Extract the [X, Y] coordinate from the center of the cell holding the provided text.  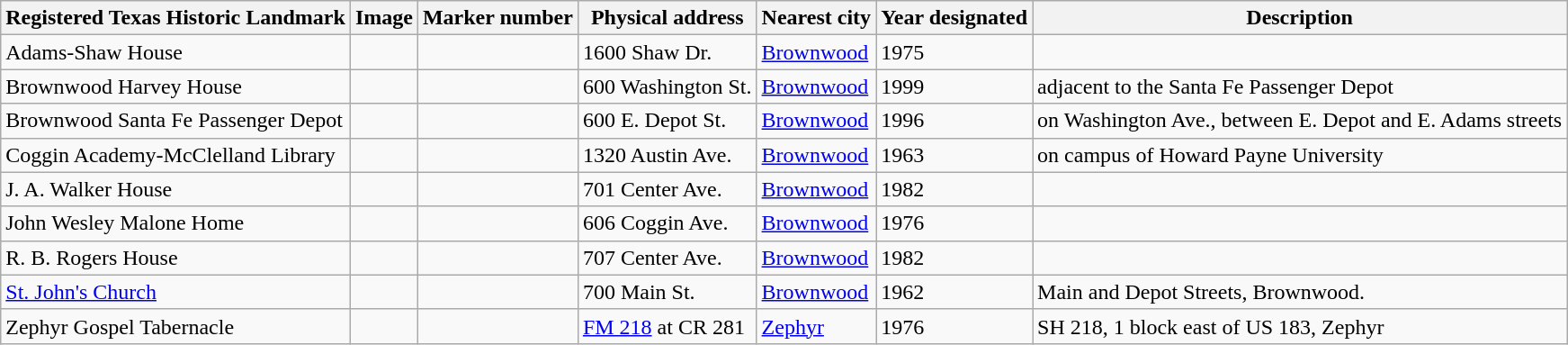
1600 Shaw Dr. [668, 52]
R. B. Rogers House [176, 258]
1963 [954, 155]
St. John's Church [176, 292]
FM 218 at CR 281 [668, 326]
Main and Depot Streets, Brownwood. [1300, 292]
Nearest city [817, 18]
1999 [954, 86]
Brownwood Santa Fe Passenger Depot [176, 121]
1975 [954, 52]
700 Main St. [668, 292]
adjacent to the Santa Fe Passenger Depot [1300, 86]
John Wesley Malone Home [176, 223]
606 Coggin Ave. [668, 223]
Image [383, 18]
Year designated [954, 18]
600 Washington St. [668, 86]
Physical address [668, 18]
Brownwood Harvey House [176, 86]
Registered Texas Historic Landmark [176, 18]
707 Center Ave. [668, 258]
1320 Austin Ave. [668, 155]
on Washington Ave., between E. Depot and E. Adams streets [1300, 121]
Marker number [497, 18]
1996 [954, 121]
Zephyr Gospel Tabernacle [176, 326]
701 Center Ave. [668, 189]
J. A. Walker House [176, 189]
Zephyr [817, 326]
Coggin Academy-McClelland Library [176, 155]
Description [1300, 18]
1962 [954, 292]
Adams-Shaw House [176, 52]
SH 218, 1 block east of US 183, Zephyr [1300, 326]
600 E. Depot St. [668, 121]
on campus of Howard Payne University [1300, 155]
